Provide the (X, Y) coordinate of the cell's center where the given text is located.  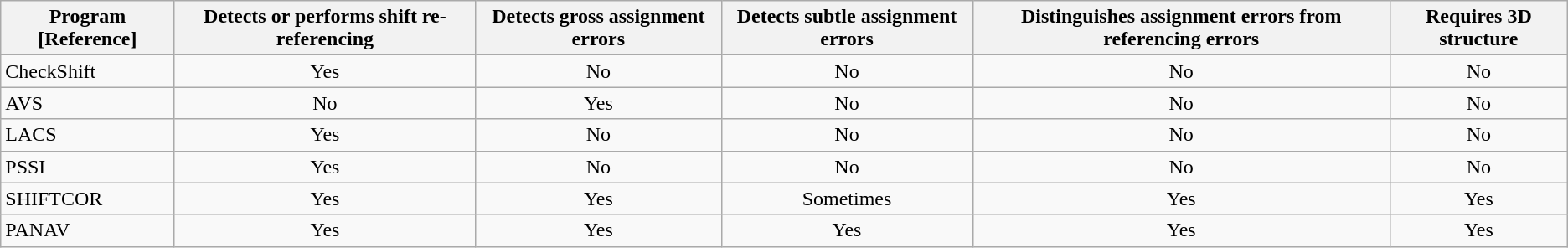
Sometimes (847, 199)
Detects or performs shift re-referencing (325, 28)
SHIFTCOR (87, 199)
Distinguishes assignment errors from referencing errors (1181, 28)
Requires 3D structure (1478, 28)
Detects gross assignment errors (598, 28)
Detects subtle assignment errors (847, 28)
CheckShift (87, 71)
PANAV (87, 230)
LACS (87, 135)
AVS (87, 103)
Program [Reference] (87, 28)
PSSI (87, 167)
